Provide the [x, y] coordinate of the cell's center where the given text is located.  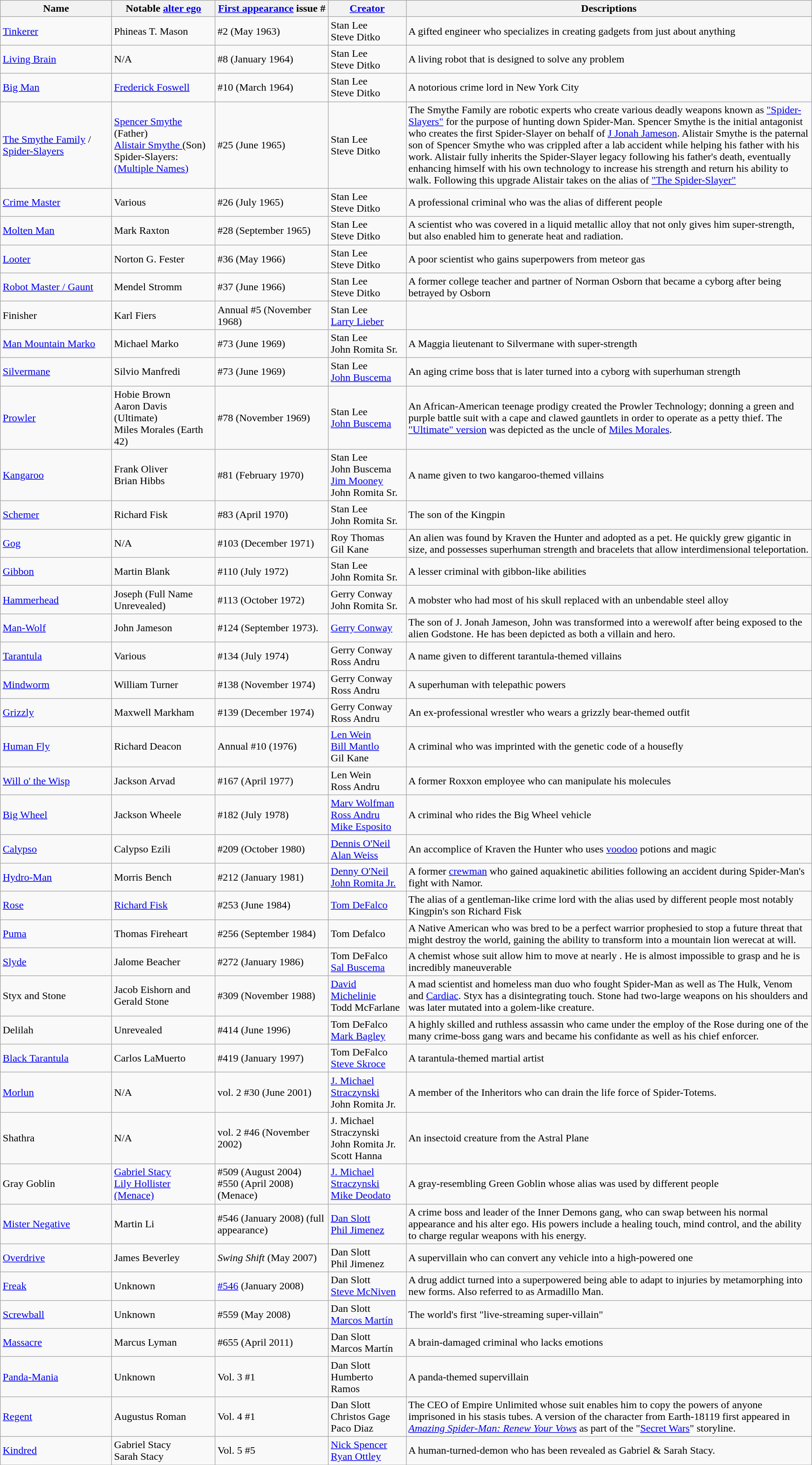
Tinkerer [56, 31]
#419 (January 1997) [272, 1059]
A name given to different tarantula-themed villains [609, 656]
Shathra [56, 1138]
A former college teacher and partner of Norman Osborn that became a cyborg after being betrayed by Osborn [609, 287]
The alias of a gentleman-like crime lord with the alias used by different people most notably Kingpin's son Richard Fisk [609, 905]
#139 (December 1974) [272, 712]
Karl Fiers [164, 315]
John Jameson [164, 628]
Man Mountain Marko [56, 344]
A member of the Inheritors who can drain the life force of Spider-Totems. [609, 1092]
#8 (January 1964) [272, 59]
Tom DeFalcoSal Buscema [367, 962]
Robot Master / Gaunt [56, 287]
Creator [367, 9]
#212 (January 1981) [272, 877]
Puma [56, 934]
#81 (February 1970) [272, 475]
#103 (December 1971) [272, 543]
A criminal who rides the Big Wheel vehicle [609, 815]
The Smythe Family / Spider-Slayers [56, 145]
#209 (October 1980) [272, 849]
#546 (January 2008) (full appearance) [272, 1224]
A brain-damaged criminal who lacks emotions [609, 1342]
Phineas T. Mason [164, 31]
Annual #10 (1976) [272, 747]
Delilah [56, 1030]
Mark Raxton [164, 231]
A mobster who had most of his skull replaced with an unbendable steel alloy [609, 600]
Freak [56, 1286]
A name given to two kangaroo-themed villains [609, 475]
Slyde [56, 962]
Norton G. Fester [164, 259]
Maxwell Markham [164, 712]
Thomas Fireheart [164, 934]
Black Tarantula [56, 1059]
First appearance issue # [272, 9]
Tom DeFalcoSteve Skroce [367, 1059]
A gifted engineer who specializes in creating gadgets from just about anything [609, 31]
A poor scientist who gains superpowers from meteor gas [609, 259]
#182 (July 1978) [272, 815]
Finisher [56, 315]
A supervillain who can convert any vehicle into a high-powered one [609, 1258]
Overdrive [56, 1258]
#256 (September 1984) [272, 934]
Gerry Conway [367, 628]
#25 (June 1965) [272, 145]
#2 (May 1963) [272, 31]
#83 (April 1970) [272, 515]
A Maggia lieutenant to Silvermane with super-strength [609, 344]
#78 (November 1969) [272, 418]
Morris Bench [164, 877]
Hydro-Man [56, 877]
William Turner [164, 685]
Silvio Manfredi [164, 371]
Calypso Ezili [164, 849]
Unrevealed [164, 1030]
Panda-Mania [56, 1377]
Vol. 5 #5 [272, 1451]
#10 (March 1964) [272, 88]
Tom DeFalco [367, 905]
A lesser criminal with gibbon-like abilities [609, 572]
Silvermane [56, 371]
A living robot that is designed to solve any problem [609, 59]
#546 (January 2008) [272, 1286]
Screwball [56, 1314]
Tarantula [56, 656]
Looter [56, 259]
Tom DeFalcoMark Bagley [367, 1030]
Spencer Smythe (Father)Alistair Smythe (Son)Spider-Slayers: (Multiple Names) [164, 145]
Len WeinBill MantloGil Kane [367, 747]
Jacob Eishorn and Gerald Stone [164, 996]
Dan SlottSteve McNiven [367, 1286]
Big Man [56, 88]
Gibbon [56, 572]
Will o' the Wisp [56, 781]
A former crewman who gained aquakinetic abilities following an accident during Spider-Man's fight with Namor. [609, 877]
A panda-themed supervillain [609, 1377]
Hammerhead [56, 600]
Vol. 3 #1 [272, 1377]
A professional criminal who was the alias of different people [609, 202]
J. Michael StraczynskiMike Deodato [367, 1184]
Prowler [56, 418]
#113 (October 1972) [272, 600]
Jackson Wheele [164, 815]
Mendel Stromm [164, 287]
James Beverley [164, 1258]
#309 (November 1988) [272, 996]
Gog [56, 543]
David MichelinieTodd McFarlane [367, 996]
Dan SlottHumberto Ramos [367, 1377]
Big Wheel [56, 815]
Richard Deacon [164, 747]
Human Fly [56, 747]
Name [56, 9]
Denny O'NeilJohn Romita Jr. [367, 877]
Joseph (Full Name Unrevealed) [164, 600]
Dan SlottChristos GagePaco Diaz [367, 1416]
J. Michael StraczynskiJohn Romita Jr. [367, 1092]
Regent [56, 1416]
Annual #5 (November 1968) [272, 315]
An insectoid creature from the Astral Plane [609, 1138]
#272 (January 1986) [272, 962]
An ex-professional wrestler who wears a grizzly bear-themed outfit [609, 712]
J. Michael StraczynskiJohn Romita Jr.Scott Hanna [367, 1138]
Morlun [56, 1092]
Gerry ConwayJohn Romita Sr. [367, 600]
Nick SpencerRyan Ottley [367, 1451]
Crime Master [56, 202]
#124 (September 1973). [272, 628]
A criminal who was imprinted with the genetic code of a housefly [609, 747]
Vol. 4 #1 [272, 1416]
Carlos LaMuerto [164, 1059]
Tom Defalco [367, 934]
Calypso [56, 849]
Living Brain [56, 59]
A notorious crime lord in New York City [609, 88]
#134 (July 1974) [272, 656]
The son of the Kingpin [609, 515]
Len WeinRoss Andru [367, 781]
vol. 2 #46 (November 2002) [272, 1138]
Swing Shift (May 2007) [272, 1258]
An accomplice of Kraven the Hunter who uses voodoo potions and magic [609, 849]
Michael Marko [164, 344]
Descriptions [609, 9]
#138 (November 1974) [272, 685]
Martin Li [164, 1224]
#110 (July 1972) [272, 572]
#509 (August 2004)#550 (April 2008) (Menace) [272, 1184]
Stan LeeLarry Lieber [367, 315]
Gray Goblin [56, 1184]
Martin Blank [164, 572]
Schemer [56, 515]
A superhuman with telepathic powers [609, 685]
Hobie BrownAaron Davis (Ultimate)Miles Morales (Earth 42) [164, 418]
A gray-resembling Green Goblin whose alias was used by different people [609, 1184]
Jackson Arvad [164, 781]
Grizzly [56, 712]
An aging crime boss that is later turned into a cyborg with superhuman strength [609, 371]
The world's first "live-streaming super-villain" [609, 1314]
Mindworm [56, 685]
A drug addict turned into a superpowered being able to adapt to injuries by metamorphing into new forms. Also referred to as Armadillo Man. [609, 1286]
Styx and Stone [56, 996]
Gabriel StacyLily Hollister (Menace) [164, 1184]
#414 (June 1996) [272, 1030]
Frank OliverBrian Hibbs [164, 475]
A scientist who was covered in a liquid metallic alloy that not only gives him super-strength, but also enabled him to generate heat and radiation. [609, 231]
Dennis O'NeilAlan Weiss [367, 849]
vol. 2 #30 (June 2001) [272, 1092]
Marcus Lyman [164, 1342]
#559 (May 2008) [272, 1314]
A former Roxxon employee who can manipulate his molecules [609, 781]
Kindred [56, 1451]
Jalome Beacher [164, 962]
Massacre [56, 1342]
#36 (May 1966) [272, 259]
#167 (April 1977) [272, 781]
Gabriel StacySarah Stacy [164, 1451]
Marv WolfmanRoss AndruMike Esposito [367, 815]
Stan LeeJohn BuscemaJim MooneyJohn Romita Sr. [367, 475]
Roy ThomasGil Kane [367, 543]
Man-Wolf [56, 628]
Kangaroo [56, 475]
A chemist whose suit allow him to move at nearly . He is almost impossible to grasp and he is incredibly maneuverable [609, 962]
#655 (April 2011) [272, 1342]
Mister Negative [56, 1224]
Augustus Roman [164, 1416]
#28 (September 1965) [272, 231]
Molten Man [56, 231]
Stan Lee Steve Ditko [367, 31]
#37 (June 1966) [272, 287]
Notable alter ego [164, 9]
A human-turned-demon who has been revealed as Gabriel & Sarah Stacy. [609, 1451]
#26 (July 1965) [272, 202]
#253 (June 1984) [272, 905]
Frederick Foswell [164, 88]
Rose [56, 905]
A tarantula-themed martial artist [609, 1059]
